Locate the cell with the specified text and output its [x, y] center coordinate. 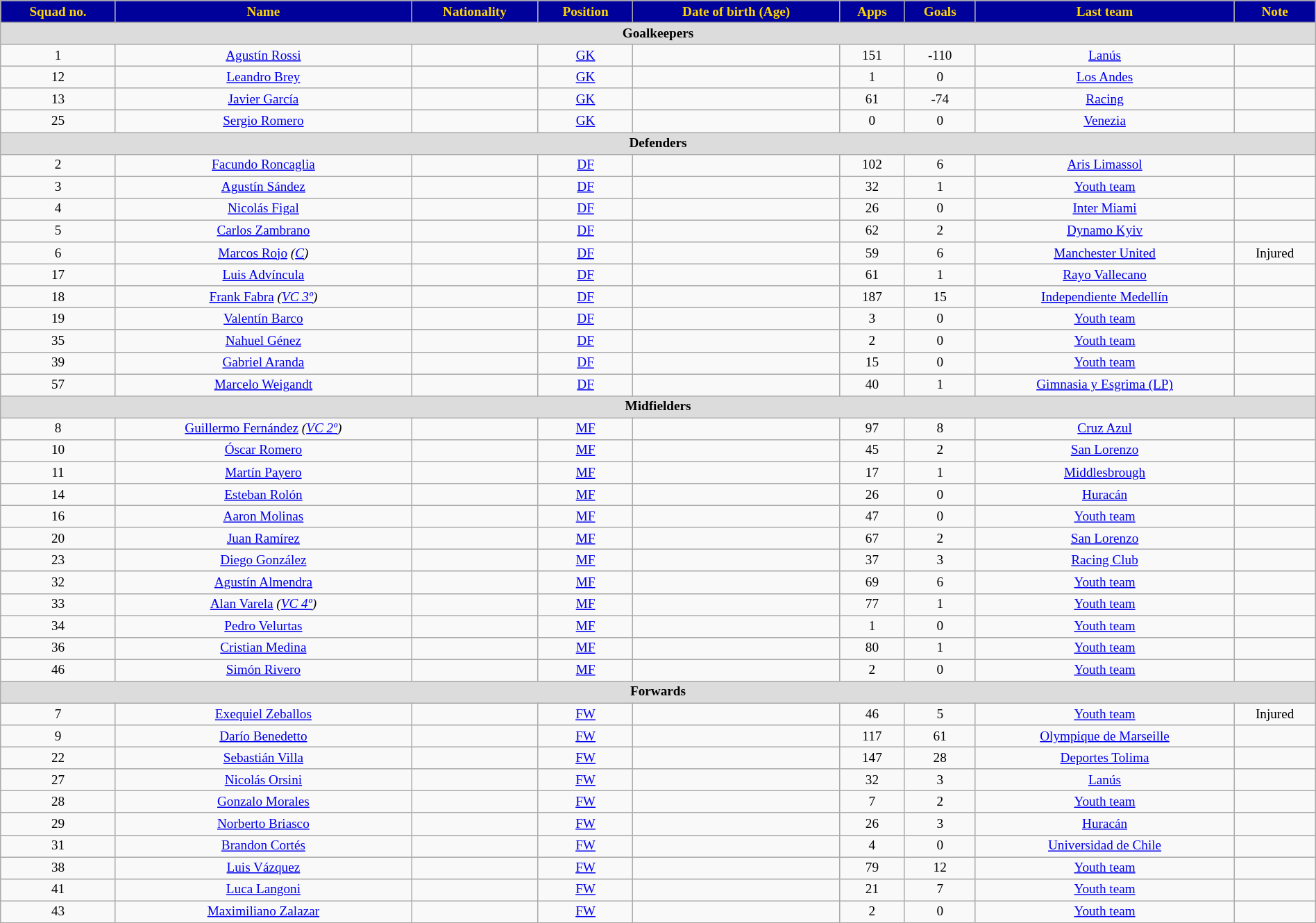
62 [872, 231]
Marcos Rojo (C) [263, 253]
151 [872, 56]
31 [58, 846]
Nahuel Génez [263, 341]
Manchester United [1105, 253]
Rayo Vallecano [1105, 275]
27 [58, 780]
Racing [1105, 99]
Date of birth (Age) [736, 12]
Brandon Cortés [263, 846]
-110 [940, 56]
Norberto Briasco [263, 824]
Cruz Azul [1105, 429]
79 [872, 868]
Defenders [658, 143]
69 [872, 582]
Position [585, 12]
117 [872, 736]
Middlesbrough [1105, 473]
Valentín Barco [263, 319]
23 [58, 561]
Facundo Roncaglia [263, 165]
Sergio Romero [263, 121]
Alan Varela (VC 4º) [263, 604]
Agustín Almendra [263, 582]
13 [58, 99]
59 [872, 253]
77 [872, 604]
Darío Benedetto [263, 736]
Goals [940, 12]
Note [1274, 12]
34 [58, 626]
Independiente Medellín [1105, 297]
Luis Advíncula [263, 275]
Gonzalo Morales [263, 802]
Pedro Velurtas [263, 626]
Goalkeepers [658, 33]
47 [872, 516]
41 [58, 890]
19 [58, 319]
Sebastián Villa [263, 758]
Gimnasia y Esgrima (LP) [1105, 384]
147 [872, 758]
21 [872, 890]
Esteban Rolón [263, 495]
97 [872, 429]
Aaron Molinas [263, 516]
10 [58, 450]
Luca Langoni [263, 890]
Squad no. [58, 12]
33 [58, 604]
37 [872, 561]
Midfielders [658, 407]
Inter Miami [1105, 209]
16 [58, 516]
Deportes Tolima [1105, 758]
Aris Limassol [1105, 165]
Olympique de Marseille [1105, 736]
Simón Rivero [263, 670]
Luis Vázquez [263, 868]
38 [58, 868]
Frank Fabra (VC 3º) [263, 297]
67 [872, 539]
9 [58, 736]
36 [58, 648]
Juan Ramírez [263, 539]
Diego González [263, 561]
Nicolás Figal [263, 209]
Los Andes [1105, 77]
Racing Club [1105, 561]
Forwards [658, 692]
Nicolás Orsini [263, 780]
35 [58, 341]
Leandro Brey [263, 77]
Guillermo Fernández (VC 2º) [263, 429]
Nationality [475, 12]
Agustín Rossi [263, 56]
Last team [1105, 12]
Universidad de Chile [1105, 846]
187 [872, 297]
Javier García [263, 99]
Maximiliano Zalazar [263, 912]
102 [872, 165]
Marcelo Weigandt [263, 384]
80 [872, 648]
39 [58, 363]
11 [58, 473]
40 [872, 384]
Martín Payero [263, 473]
Venezia [1105, 121]
-74 [940, 99]
Gabriel Aranda [263, 363]
Óscar Romero [263, 450]
Exequiel Zeballos [263, 714]
57 [58, 384]
Name [263, 12]
25 [58, 121]
14 [58, 495]
22 [58, 758]
Cristian Medina [263, 648]
18 [58, 297]
20 [58, 539]
45 [872, 450]
Carlos Zambrano [263, 231]
Dynamo Kyiv [1105, 231]
29 [58, 824]
Apps [872, 12]
43 [58, 912]
Agustín Sández [263, 187]
